Return the [x, y] coordinate for the center point of the cell that contains the specified text.  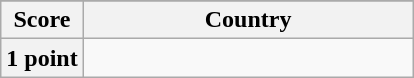
Score [42, 20]
1 point [42, 58]
Country [248, 20]
